Identify which cell holds the provided text, then report its (X, Y) central coordinate. 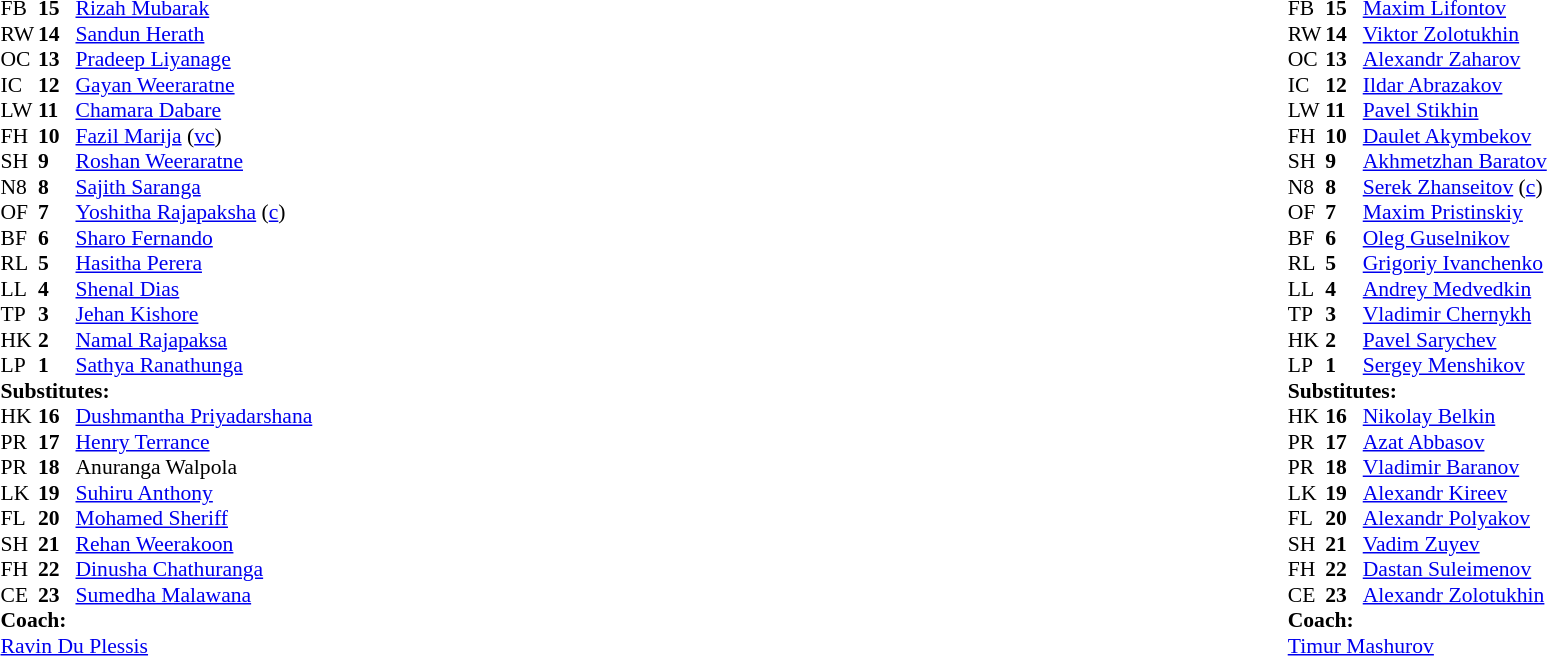
Sathya Ranathunga (194, 365)
Azat Abbasov (1455, 442)
Oleg Guselnikov (1455, 238)
Pavel Sarychev (1455, 340)
Dushmantha Priyadarshana (194, 417)
Vladimir Baranov (1455, 467)
Andrey Medvedkin (1455, 289)
Sergey Menshikov (1455, 365)
Jehan Kishore (194, 315)
Rehan Weerakoon (194, 544)
Alexandr Kireev (1455, 493)
Alexandr Zolotukhin (1455, 595)
Sandun Herath (194, 34)
Mohamed Sheriff (194, 519)
Suhiru Anthony (194, 493)
Yoshitha Rajapaksha (c) (194, 213)
Henry Terrance (194, 442)
Dinusha Chathuranga (194, 569)
Pradeep Liyanage (194, 59)
Sumedha Malawana (194, 595)
Grigoriy Ivanchenko (1455, 263)
Hasitha Perera (194, 263)
Ildar Abrazakov (1455, 85)
Dastan Suleimenov (1455, 569)
Maxim Pristinskiy (1455, 213)
Namal Rajapaksa (194, 340)
Pavel Stikhin (1455, 111)
Daulet Akymbekov (1455, 136)
Vladimir Chernykh (1455, 315)
Chamara Dabare (194, 111)
Nikolay Belkin (1455, 417)
Shenal Dias (194, 289)
Anuranga Walpola (194, 467)
Sharo Fernando (194, 238)
Roshan Weeraratne (194, 161)
Sajith Saranga (194, 187)
Alexandr Polyakov (1455, 519)
Alexandr Zaharov (1455, 59)
Viktor Zolotukhin (1455, 34)
Fazil Marija (vc) (194, 136)
Akhmetzhan Baratov (1455, 161)
Serek Zhanseitov (c) (1455, 187)
Gayan Weeraratne (194, 85)
Vadim Zuyev (1455, 544)
